Extract the [X, Y] coordinate from the center of the cell holding the provided text.  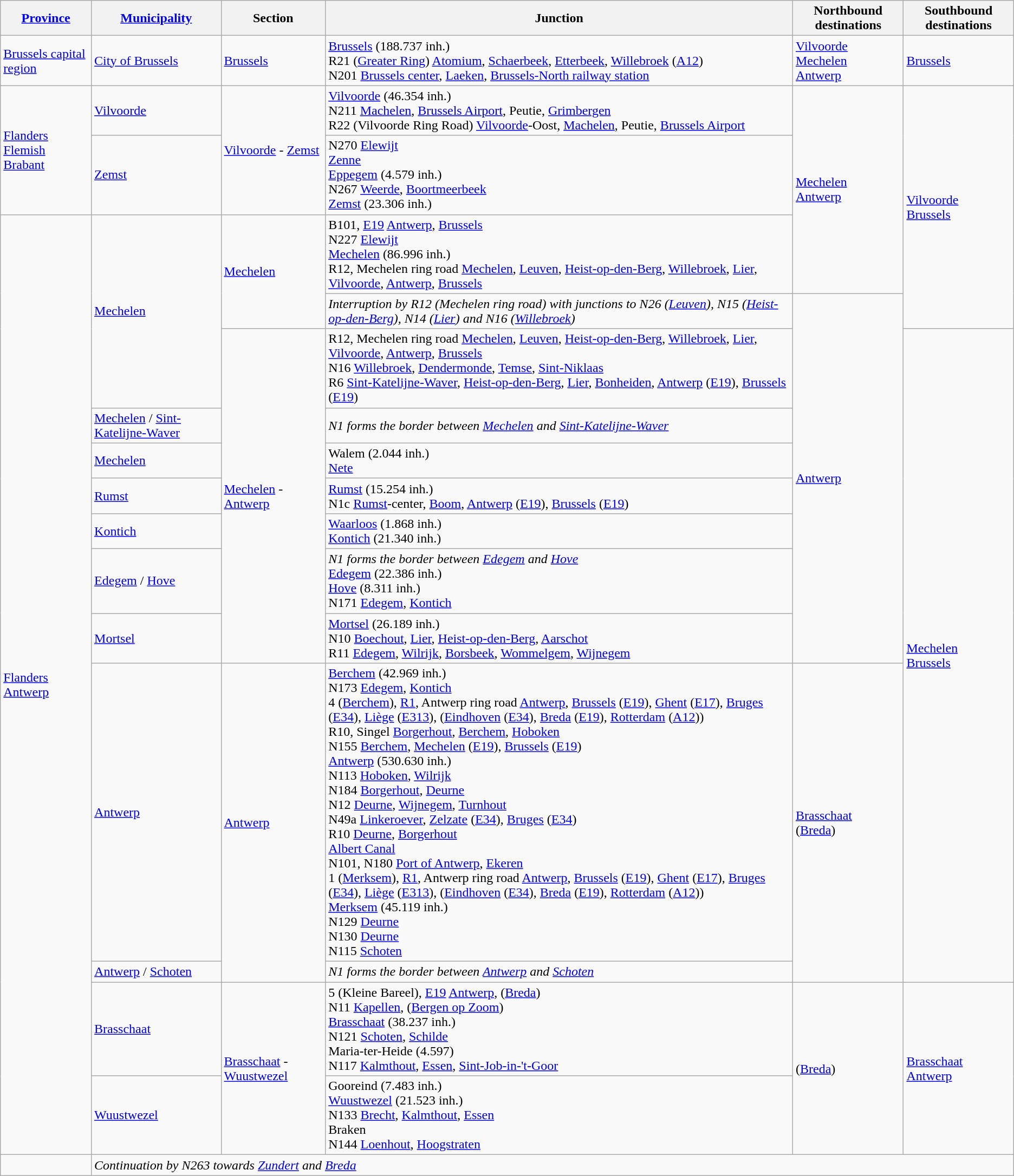
BrasschaatAntwerp [959, 1069]
Mechelen - Antwerp [273, 496]
Waarloos (1.868 inh.) Kontich (21.340 inh.) [559, 531]
Antwerp / Schoten [156, 972]
Brussels capital region [46, 61]
Rumst [156, 496]
N1 forms the border between Antwerp and Schoten [559, 972]
Wuustwezel [156, 1115]
Edegem / Hove [156, 580]
Mortsel [156, 638]
N1 forms the border between Mechelen and Sint-Katelijne-Waver [559, 426]
FlandersAntwerp [46, 684]
(Breda) [848, 1069]
Brasschaat [156, 1029]
Mortsel (26.189 inh.) N10 Boechout, Lier, Heist-op-den-Berg, Aarschot R11 Edegem, Wilrijk, Borsbeek, Wommelgem, Wijnegem [559, 638]
MechelenBrussels [959, 655]
Walem (2.044 inh.) Nete [559, 460]
VilvoordeMechelenAntwerp [848, 61]
Zemst [156, 175]
MechelenAntwerp [848, 190]
FlandersFlemish Brabant [46, 150]
Interruption by R12 (Mechelen ring road) with junctions to N26 (Leuven), N15 (Heist-op-den-Berg), N14 (Lier) and N16 (Willebroek) [559, 311]
Southbound destinations [959, 18]
Kontich [156, 531]
VilvoordeBrussels [959, 207]
Mechelen / Sint-Katelijne-Waver [156, 426]
Municipality [156, 18]
Vilvoorde [156, 110]
Junction [559, 18]
Section [273, 18]
N1 forms the border between Edegem and Hove Edegem (22.386 inh.) Hove (8.311 inh.) N171 Edegem, Kontich [559, 580]
Brasschaat - Wuustwezel [273, 1069]
Vilvoorde - Zemst [273, 150]
Province [46, 18]
Continuation by N263 towards Zundert and Breda [552, 1165]
Rumst (15.254 inh.) N1c Rumst-center, Boom, Antwerp (E19), Brussels (E19) [559, 496]
Northbound destinations [848, 18]
N270 Elewijt Zenne Eppegem (4.579 inh.) N267 Weerde, Boortmeerbeek Zemst (23.306 inh.) [559, 175]
Brasschaat (Breda) [848, 823]
Gooreind (7.483 inh.) Wuustwezel (21.523 inh.) N133 Brecht, Kalmthout, Essen Braken N144 Loenhout, Hoogstraten [559, 1115]
City of Brussels [156, 61]
